Pinpoint the cell where the given text exists, returning its (X, Y) midpoint coordinate. 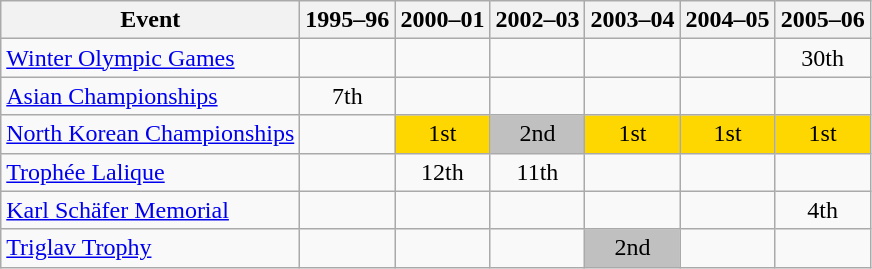
2000–01 (442, 20)
North Korean Championships (150, 134)
7th (348, 96)
1995–96 (348, 20)
2003–04 (632, 20)
Trophée Lalique (150, 172)
30th (822, 58)
12th (442, 172)
Winter Olympic Games (150, 58)
Karl Schäfer Memorial (150, 210)
11th (538, 172)
Event (150, 20)
Asian Championships (150, 96)
2004–05 (728, 20)
4th (822, 210)
2005–06 (822, 20)
2002–03 (538, 20)
Triglav Trophy (150, 248)
